Locate the cell with the specified text and output its (X, Y) center coordinate. 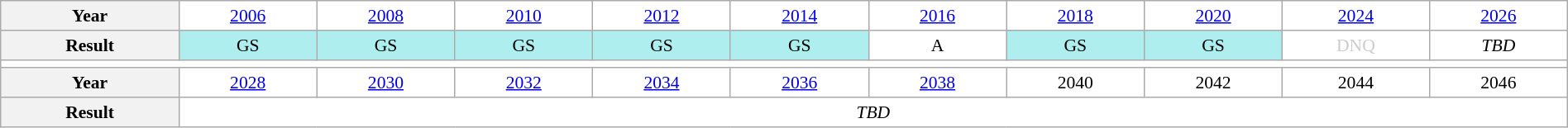
2014 (799, 16)
2010 (524, 16)
2034 (662, 83)
2012 (662, 16)
2028 (248, 83)
2038 (938, 83)
2008 (385, 16)
A (938, 45)
2020 (1214, 16)
2036 (799, 83)
2030 (385, 83)
2016 (938, 16)
2046 (1499, 83)
2026 (1499, 16)
2024 (1355, 16)
2006 (248, 16)
2040 (1075, 83)
2042 (1214, 83)
2044 (1355, 83)
DNQ (1355, 45)
2018 (1075, 16)
2032 (524, 83)
